Capture the cell that displays the provided text and extract its [x, y] central coordinate. 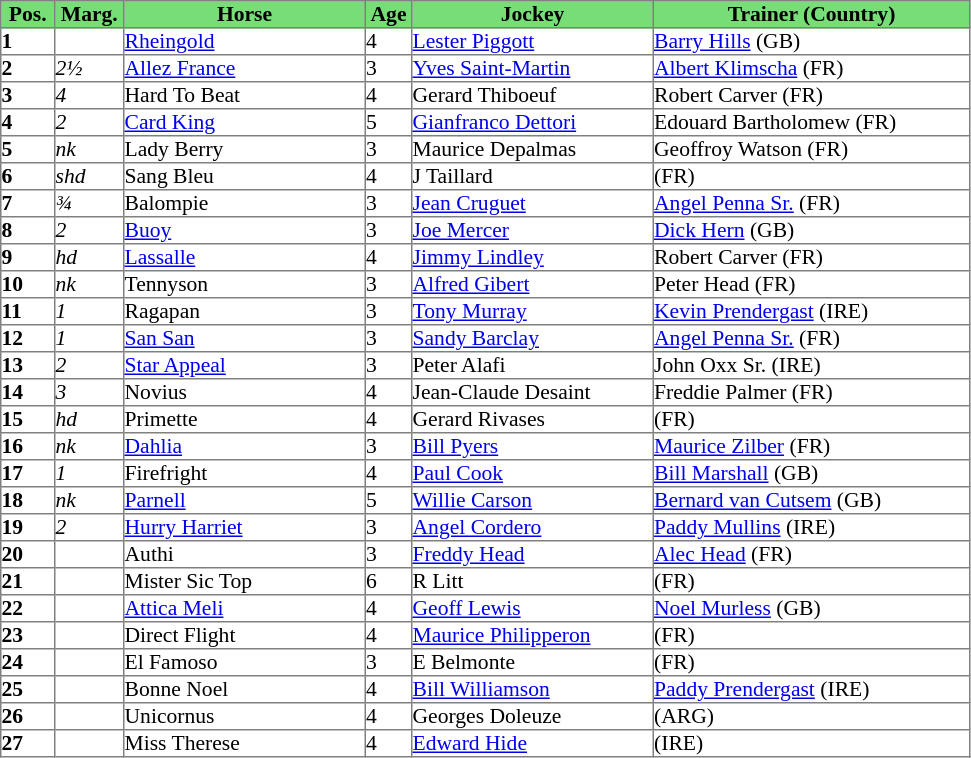
John Oxx Sr. (IRE) [811, 366]
Hard To Beat [245, 96]
Willie Carson [533, 500]
19 [28, 528]
Sang Bleu [245, 176]
Marg. [90, 14]
27 [28, 744]
23 [28, 636]
El Famoso [245, 662]
Freddy Head [533, 554]
Geoffroy Watson (FR) [811, 150]
Paddy Mullins (IRE) [811, 528]
Lassalle [245, 258]
Freddie Palmer (FR) [811, 392]
Angel Cordero [533, 528]
Alec Head (FR) [811, 554]
Dahlia [245, 446]
Star Appeal [245, 366]
26 [28, 716]
(ARG) [811, 716]
Hurry Harriet [245, 528]
Jockey [533, 14]
Paddy Prendergast (IRE) [811, 690]
Sandy Barclay [533, 338]
Pos. [28, 14]
Jean-Claude Desaint [533, 392]
Bernard van Cutsem (GB) [811, 500]
20 [28, 554]
Buoy [245, 230]
Attica Meli [245, 608]
Parnell [245, 500]
18 [28, 500]
15 [28, 420]
Edward Hide [533, 744]
Rheingold [245, 42]
13 [28, 366]
Balompie [245, 204]
21 [28, 582]
8 [28, 230]
Mister Sic Top [245, 582]
¾ [90, 204]
Novius [245, 392]
Primette [245, 420]
Geoff Lewis [533, 608]
Bonne Noel [245, 690]
Maurice Zilber (FR) [811, 446]
San San [245, 338]
25 [28, 690]
22 [28, 608]
Bill Williamson [533, 690]
Paul Cook [533, 474]
Yves Saint-Martin [533, 68]
24 [28, 662]
Lester Piggott [533, 42]
Peter Alafi [533, 366]
(IRE) [811, 744]
Maurice Philipperon [533, 636]
16 [28, 446]
Dick Hern (GB) [811, 230]
Horse [245, 14]
J Taillard [533, 176]
Jimmy Lindley [533, 258]
Kevin Prendergast (IRE) [811, 312]
Edouard Bartholomew (FR) [811, 122]
Alfred Gibert [533, 284]
Tennyson [245, 284]
2½ [90, 68]
Firefright [245, 474]
Authi [245, 554]
Gerard Rivases [533, 420]
Albert Klimscha (FR) [811, 68]
10 [28, 284]
R Litt [533, 582]
Trainer (Country) [811, 14]
Gerard Thiboeuf [533, 96]
Tony Murray [533, 312]
Miss Therese [245, 744]
7 [28, 204]
shd [90, 176]
Peter Head (FR) [811, 284]
12 [28, 338]
Jean Cruguet [533, 204]
Allez France [245, 68]
Lady Berry [245, 150]
Age [388, 14]
Card King [245, 122]
Noel Murless (GB) [811, 608]
Gianfranco Dettori [533, 122]
Georges Doleuze [533, 716]
Joe Mercer [533, 230]
9 [28, 258]
Unicornus [245, 716]
17 [28, 474]
Bill Marshall (GB) [811, 474]
Maurice Depalmas [533, 150]
E Belmonte [533, 662]
14 [28, 392]
11 [28, 312]
Direct Flight [245, 636]
Barry Hills (GB) [811, 42]
Bill Pyers [533, 446]
Ragapan [245, 312]
